Search for the cell housing the specified text and yield its [X, Y] center coordinate. 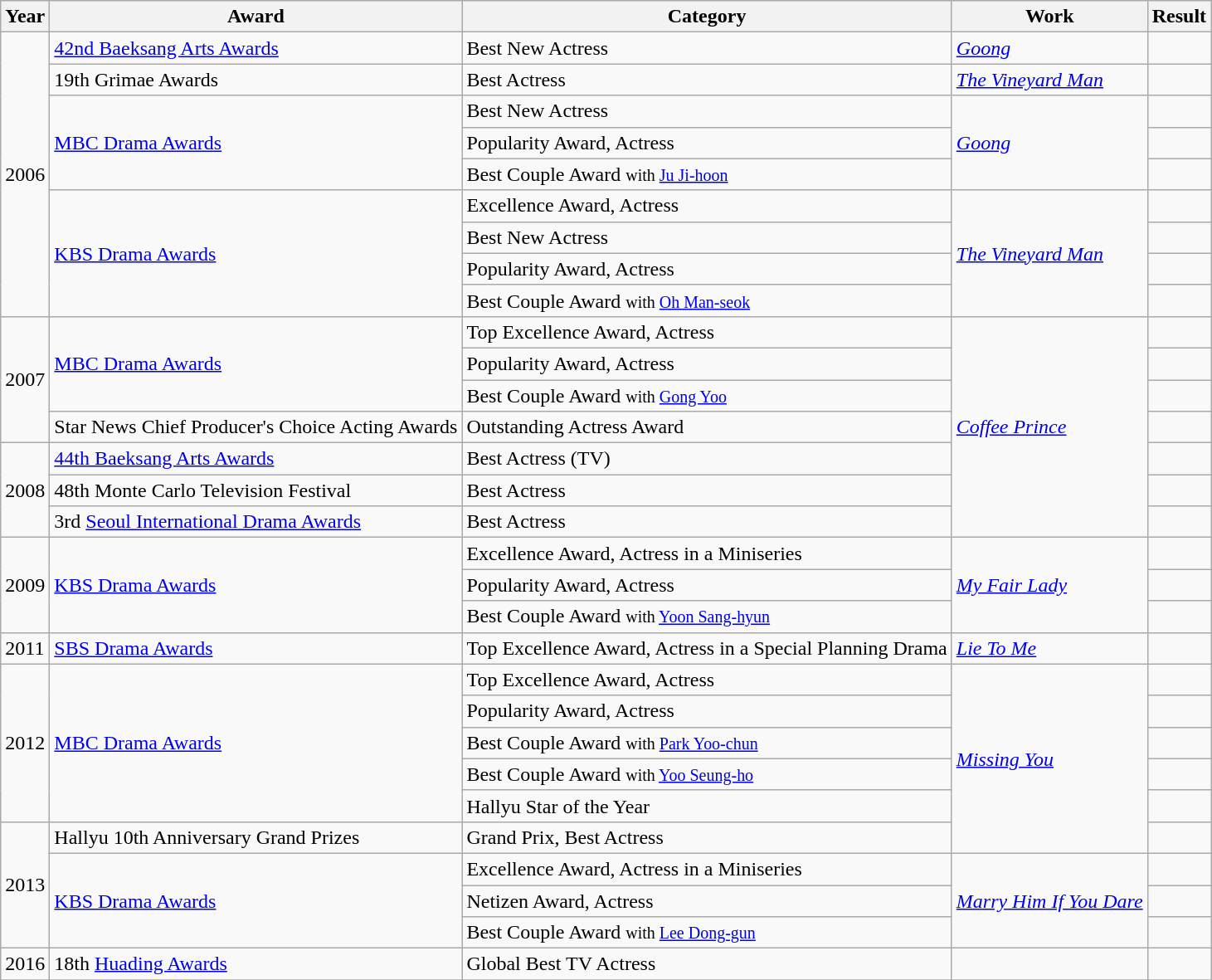
SBS Drama Awards [256, 648]
Result [1179, 17]
3rd Seoul International Drama Awards [256, 522]
Grand Prix, Best Actress [707, 837]
Top Excellence Award, Actress in a Special Planning Drama [707, 648]
Outstanding Actress Award [707, 427]
Award [256, 17]
2011 [25, 648]
Best Couple Award with Oh Man-seok [707, 300]
48th Monte Carlo Television Festival [256, 490]
44th Baeksang Arts Awards [256, 459]
2006 [25, 174]
Global Best TV Actress [707, 964]
18th Huading Awards [256, 964]
My Fair Lady [1049, 585]
2016 [25, 964]
2008 [25, 490]
Hallyu Star of the Year [707, 806]
Lie To Me [1049, 648]
42nd Baeksang Arts Awards [256, 48]
Hallyu 10th Anniversary Grand Prizes [256, 837]
2013 [25, 885]
Excellence Award, Actress [707, 206]
Best Couple Award with Park Yoo-chun [707, 743]
Best Couple Award with Yoon Sang-hyun [707, 617]
Year [25, 17]
Category [707, 17]
Best Couple Award with Ju Ji-hoon [707, 174]
19th Grimae Awards [256, 80]
Coffee Prince [1049, 427]
Best Couple Award with Lee Dong-gun [707, 933]
Star News Chief Producer's Choice Acting Awards [256, 427]
Missing You [1049, 758]
2012 [25, 743]
Netizen Award, Actress [707, 900]
Best Couple Award with Yoo Seung-ho [707, 774]
2007 [25, 379]
2009 [25, 585]
Best Actress (TV) [707, 459]
Work [1049, 17]
Best Couple Award with Gong Yoo [707, 396]
Marry Him If You Dare [1049, 900]
